From the cell containing the given text, extract its center point as (x, y) coordinate. 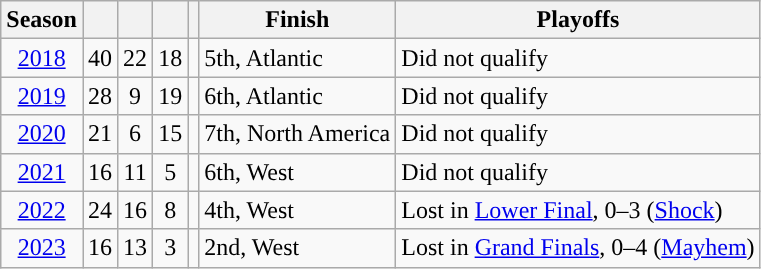
6th, West (298, 172)
2022 (42, 210)
2021 (42, 172)
Finish (298, 20)
3 (170, 248)
18 (170, 58)
2023 (42, 248)
Season (42, 20)
28 (100, 96)
9 (136, 96)
22 (136, 58)
21 (100, 134)
2020 (42, 134)
6 (136, 134)
24 (100, 210)
Playoffs (578, 20)
8 (170, 210)
40 (100, 58)
Lost in Lower Final, 0–3 (Shock) (578, 210)
2019 (42, 96)
5 (170, 172)
13 (136, 248)
Lost in Grand Finals, 0–4 (Mayhem) (578, 248)
2018 (42, 58)
15 (170, 134)
4th, West (298, 210)
7th, North America (298, 134)
6th, Atlantic (298, 96)
11 (136, 172)
5th, Atlantic (298, 58)
2nd, West (298, 248)
19 (170, 96)
